For the text-containing cell, return its midpoint in (X, Y) coordinate format. 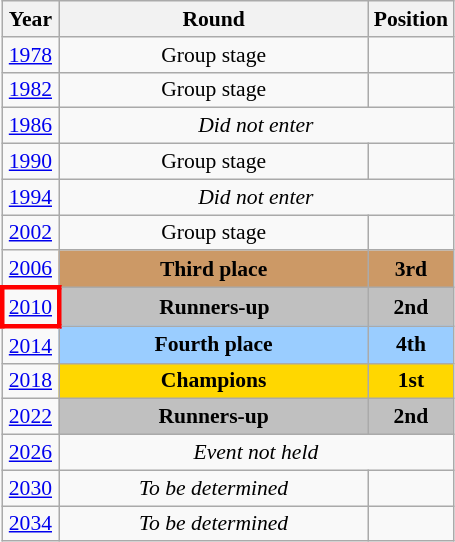
1982 (30, 90)
3rd (411, 270)
2022 (30, 417)
Fourth place (214, 344)
Third place (214, 270)
1978 (30, 55)
2018 (30, 381)
Round (214, 19)
Position (411, 19)
2002 (30, 233)
2010 (30, 308)
Year (30, 19)
2014 (30, 344)
2006 (30, 270)
1986 (30, 126)
1994 (30, 197)
1st (411, 381)
Event not held (256, 453)
2030 (30, 488)
2034 (30, 524)
2026 (30, 453)
Champions (214, 381)
1990 (30, 162)
4th (411, 344)
